Find where the given text appears and provide that cell's center as (X, Y) coordinate. 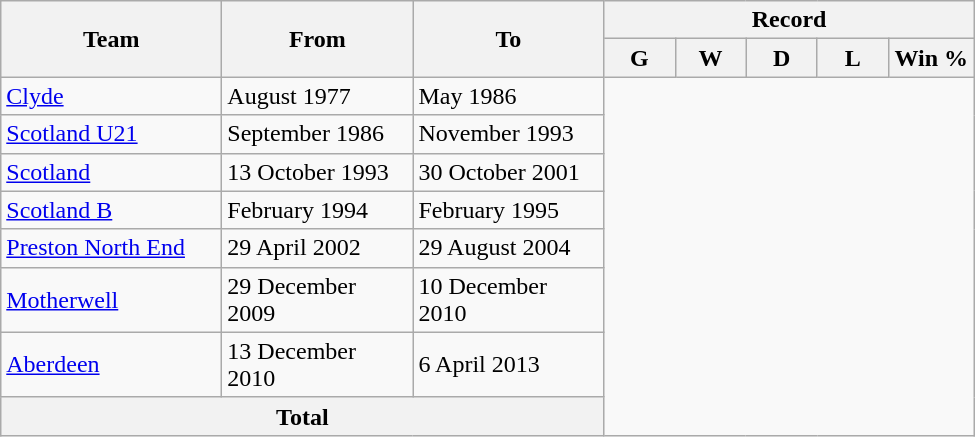
February 1995 (508, 210)
13 October 1993 (318, 172)
September 1986 (318, 134)
G (640, 58)
29 December 2009 (318, 300)
Record (789, 20)
Preston North End (112, 248)
Total (302, 416)
To (508, 39)
D (782, 58)
10 December 2010 (508, 300)
29 April 2002 (318, 248)
From (318, 39)
November 1993 (508, 134)
February 1994 (318, 210)
Motherwell (112, 300)
Scotland B (112, 210)
Scotland (112, 172)
Clyde (112, 96)
Aberdeen (112, 364)
August 1977 (318, 96)
Team (112, 39)
W (710, 58)
30 October 2001 (508, 172)
L (852, 58)
May 1986 (508, 96)
29 August 2004 (508, 248)
13 December 2010 (318, 364)
Win % (931, 58)
Scotland U21 (112, 134)
6 April 2013 (508, 364)
